Extract the [X, Y] coordinate from the center of the cell holding the provided text.  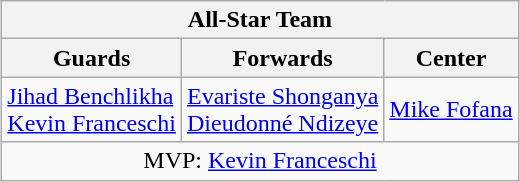
Center [451, 58]
Guards [92, 58]
Mike Fofana [451, 110]
Jihad Benchlikha Kevin Franceschi [92, 110]
MVP: Kevin Franceschi [260, 161]
Forwards [282, 58]
All-Star Team [260, 20]
Evariste Shonganya Dieudonné Ndizeye [282, 110]
